Detect which cell encompasses the target text, then output its [X, Y] center coordinate. 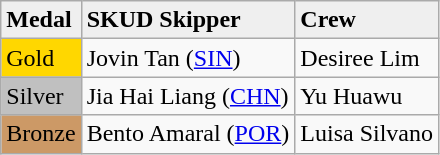
Jia Hai Liang (CHN) [188, 96]
Jovin Tan (SIN) [188, 58]
Gold [41, 58]
Medal [41, 20]
Silver [41, 96]
Yu Huawu [367, 96]
Bento Amaral (POR) [188, 134]
SKUD Skipper [188, 20]
Crew [367, 20]
Luisa Silvano [367, 134]
Desiree Lim [367, 58]
Bronze [41, 134]
